Output the [x, y] coordinate of the center of the cell containing the given text.  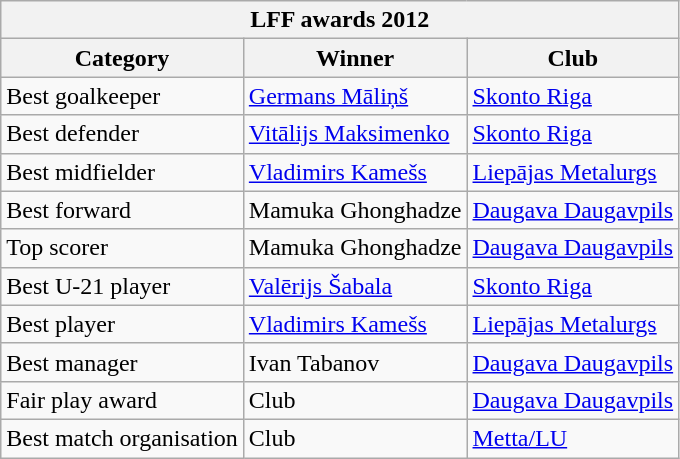
Vitālijs Maksimenko [355, 134]
Best player [122, 324]
Best manager [122, 362]
Valērijs Šabala [355, 286]
Top scorer [122, 248]
Best defender [122, 134]
Fair play award [122, 400]
LFF awards 2012 [340, 20]
Winner [355, 58]
Ivan Tabanov [355, 362]
Best U-21 player [122, 286]
Best match organisation [122, 438]
Category [122, 58]
Best forward [122, 210]
Metta/LU [573, 438]
Best midfielder [122, 172]
Best goalkeeper [122, 96]
Germans Māliņš [355, 96]
